Find where the given text appears and provide that cell's center as [X, Y] coordinate. 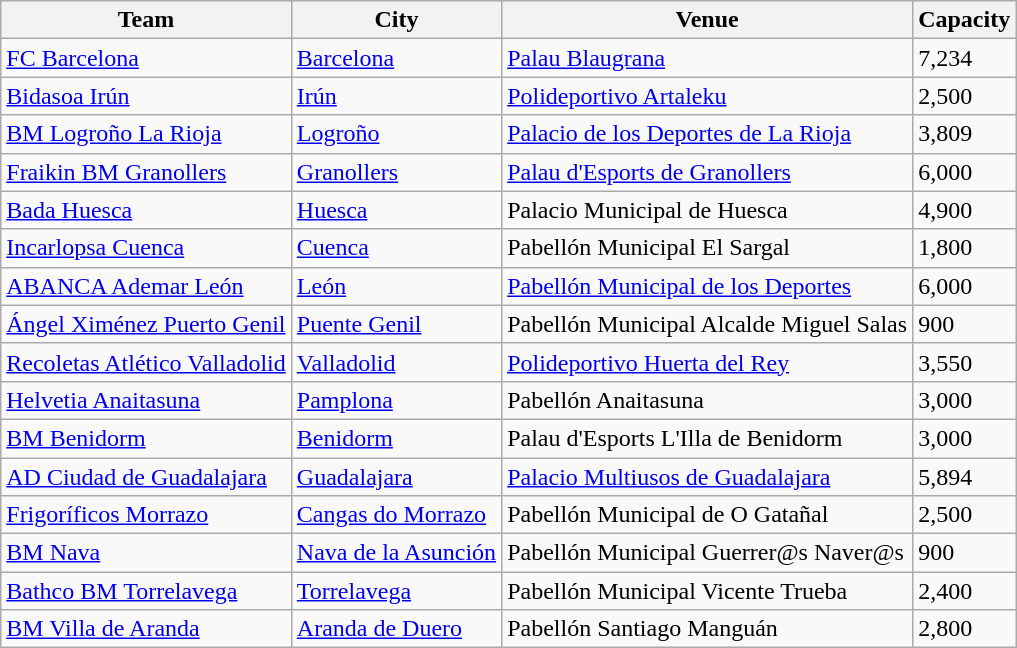
5,894 [964, 477]
ABANCA Ademar León [146, 286]
Pabellón Municipal Alcalde Miguel Salas [708, 324]
Helvetia Anaitasuna [146, 400]
Palacio Multiusos de Guadalajara [708, 477]
Palau Blaugrana [708, 58]
Barcelona [396, 58]
FC Barcelona [146, 58]
Pabellón Municipal Vicente Trueba [708, 591]
Polideportivo Huerta del Rey [708, 362]
3,550 [964, 362]
4,900 [964, 210]
Bada Huesca [146, 210]
Pabellón Municipal Guerrer@s Naver@s [708, 553]
Granollers [396, 172]
Benidorm [396, 438]
AD Ciudad de Guadalajara [146, 477]
BM Villa de Aranda [146, 629]
Capacity [964, 20]
Valladolid [396, 362]
Pabellón Santiago Manguán [708, 629]
Logroño [396, 134]
Fraikin BM Granollers [146, 172]
Bathco BM Torrelavega [146, 591]
Aranda de Duero [396, 629]
7,234 [964, 58]
Cuenca [396, 248]
Pabellón Municipal de los Deportes [708, 286]
Palacio Municipal de Huesca [708, 210]
Palau d'Esports L'Illa de Benidorm [708, 438]
Puente Genil [396, 324]
Frigoríficos Morrazo [146, 515]
Pabellón Anaitasuna [708, 400]
2,800 [964, 629]
Irún [396, 96]
León [396, 286]
Palacio de los Deportes de La Rioja [708, 134]
Ángel Ximénez Puerto Genil [146, 324]
Torrelavega [396, 591]
Huesca [396, 210]
Incarlopsa Cuenca [146, 248]
3,809 [964, 134]
Pabellón Municipal El Sargal [708, 248]
Nava de la Asunción [396, 553]
Recoletas Atlético Valladolid [146, 362]
Polideportivo Artaleku [708, 96]
1,800 [964, 248]
Guadalajara [396, 477]
Venue [708, 20]
2,400 [964, 591]
City [396, 20]
Cangas do Morrazo [396, 515]
Palau d'Esports de Granollers [708, 172]
Team [146, 20]
Bidasoa Irún [146, 96]
BM Benidorm [146, 438]
Pabellón Municipal de O Gatañal [708, 515]
Pamplona [396, 400]
BM Logroño La Rioja [146, 134]
BM Nava [146, 553]
